Identify which cell holds the provided text, then report its (x, y) central coordinate. 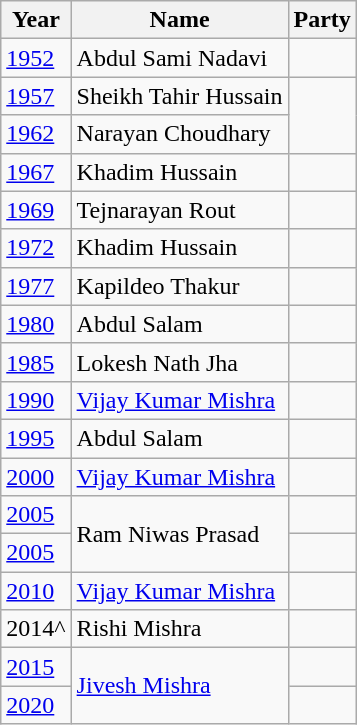
1977 (36, 286)
2000 (36, 477)
1952 (36, 58)
1967 (36, 172)
Name (180, 20)
2014^ (36, 629)
Rishi Mishra (180, 629)
Jivesh Mishra (180, 686)
1985 (36, 362)
Narayan Choudhary (180, 134)
Kapildeo Thakur (180, 286)
Ram Niwas Prasad (180, 534)
Lokesh Nath Jha (180, 362)
Abdul Sami Nadavi (180, 58)
Party (322, 20)
1995 (36, 438)
1990 (36, 400)
Year (36, 20)
1962 (36, 134)
1972 (36, 248)
Sheikh Tahir Hussain (180, 96)
1957 (36, 96)
2010 (36, 591)
1969 (36, 210)
2020 (36, 705)
1980 (36, 324)
2015 (36, 667)
Tejnarayan Rout (180, 210)
